From the cell containing the given text, extract its center point as (X, Y) coordinate. 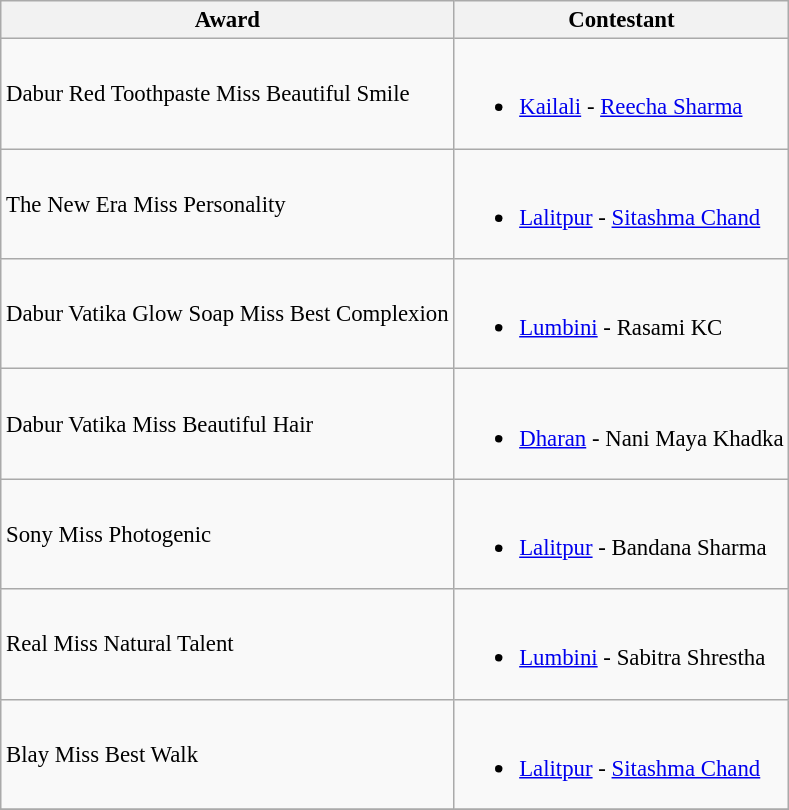
Sony Miss Photogenic (228, 534)
Lumbini - Rasami KC (622, 314)
Contestant (622, 20)
Blay Miss Best Walk (228, 754)
Dabur Vatika Glow Soap Miss Best Complexion (228, 314)
Dharan - Nani Maya Khadka (622, 424)
Award (228, 20)
Real Miss Natural Talent (228, 644)
Kailali - Reecha Sharma (622, 94)
Dabur Vatika Miss Beautiful Hair (228, 424)
Dabur Red Toothpaste Miss Beautiful Smile (228, 94)
Lumbini - Sabitra Shrestha (622, 644)
The New Era Miss Personality (228, 204)
Lalitpur - Bandana Sharma (622, 534)
